Extract the [x, y] coordinate from the center of the cell holding the provided text.  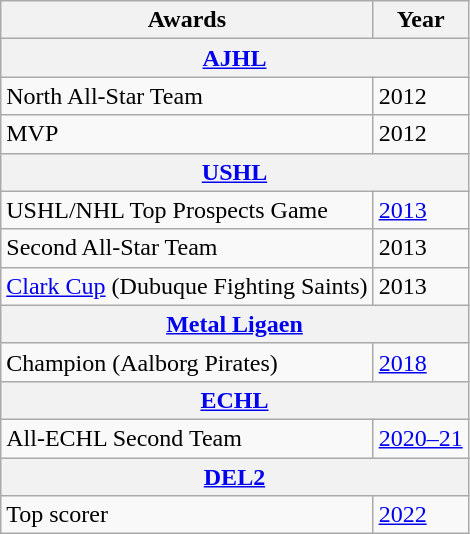
Metal Ligaen [234, 324]
All-ECHL Second Team [187, 438]
North All-Star Team [187, 96]
Awards [187, 20]
Clark Cup (Dubuque Fighting Saints) [187, 286]
Year [420, 20]
ECHL [234, 400]
Top scorer [187, 515]
MVP [187, 134]
DEL2 [234, 477]
2020–21 [420, 438]
USHL/NHL Top Prospects Game [187, 210]
2018 [420, 362]
Champion (Aalborg Pirates) [187, 362]
Second All-Star Team [187, 248]
2022 [420, 515]
USHL [234, 172]
AJHL [234, 58]
